Return the [X, Y] coordinate for the center point of the cell that contains the specified text.  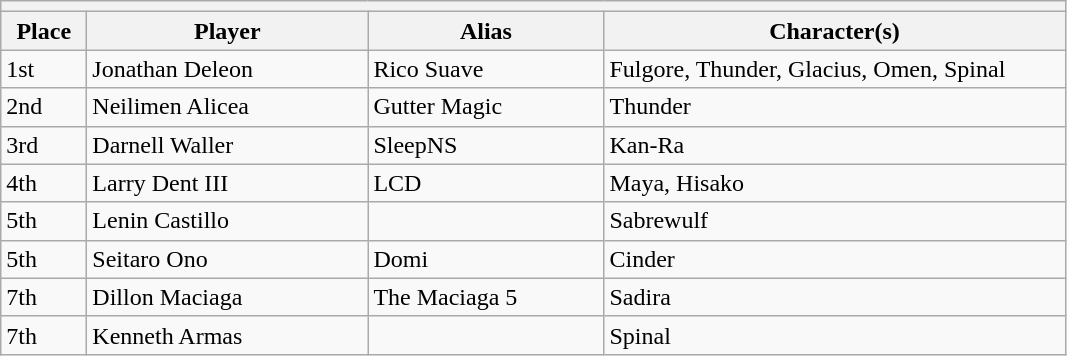
2nd [44, 107]
Jonathan Deleon [228, 69]
1st [44, 69]
Dillon Maciaga [228, 297]
Place [44, 31]
Gutter Magic [486, 107]
Neilimen Alicea [228, 107]
The Maciaga 5 [486, 297]
Maya, Hisako [834, 183]
Thunder [834, 107]
LCD [486, 183]
Larry Dent III [228, 183]
Domi [486, 259]
Cinder [834, 259]
Rico Suave [486, 69]
Player [228, 31]
Character(s) [834, 31]
Darnell Waller [228, 145]
4th [44, 183]
Kenneth Armas [228, 335]
Sadira [834, 297]
Sabrewulf [834, 221]
Seitaro Ono [228, 259]
Kan-Ra [834, 145]
Alias [486, 31]
Lenin Castillo [228, 221]
Fulgore, Thunder, Glacius, Omen, Spinal [834, 69]
SleepNS [486, 145]
Spinal [834, 335]
3rd [44, 145]
